From the cell containing the given text, extract its center point as [x, y] coordinate. 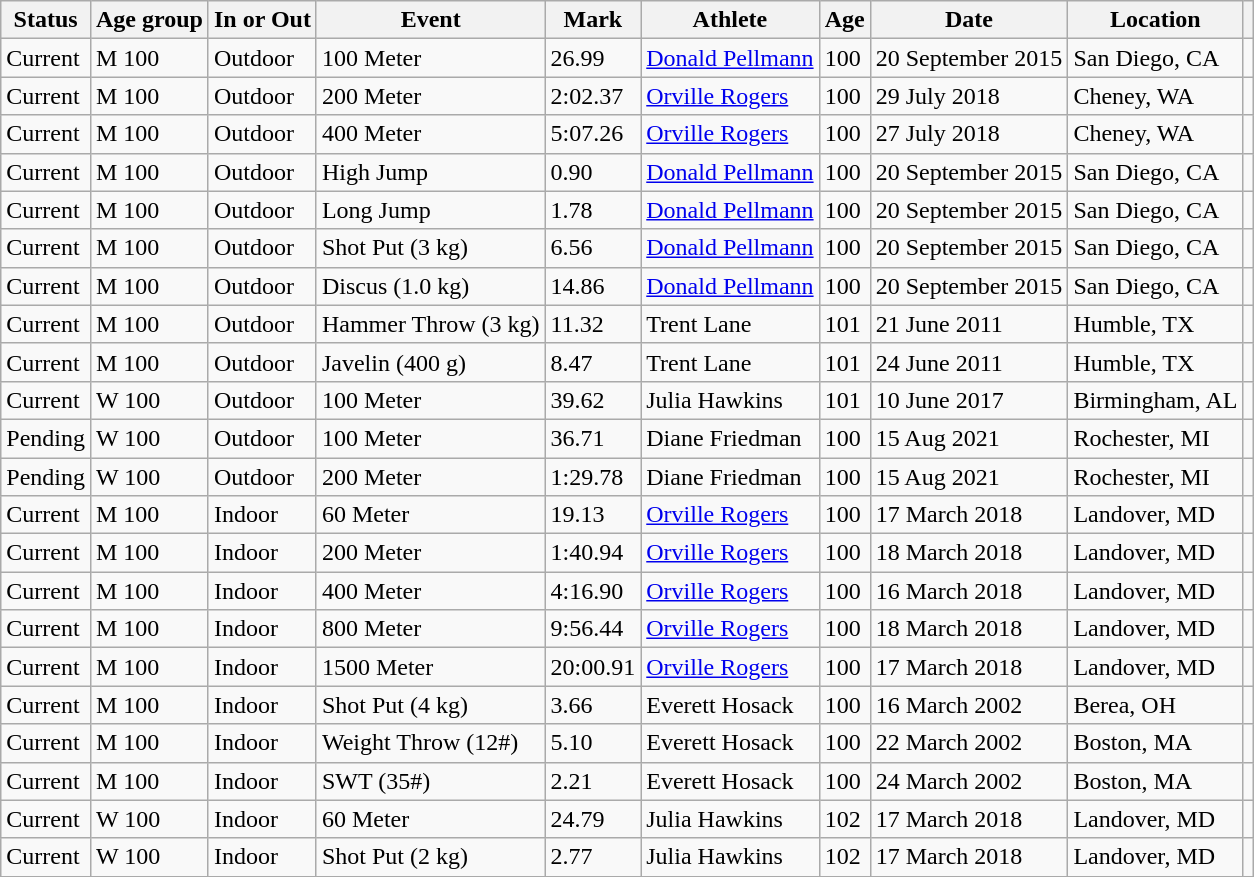
24 March 2002 [969, 781]
20:00.91 [593, 667]
Age [844, 20]
SWT (35#) [430, 781]
16 March 2002 [969, 705]
High Jump [430, 172]
5.10 [593, 743]
Shot Put (4 kg) [430, 705]
0.90 [593, 172]
21 June 2011 [969, 324]
Shot Put (3 kg) [430, 248]
6.56 [593, 248]
9:56.44 [593, 629]
11.32 [593, 324]
800 Meter [430, 629]
26.99 [593, 58]
1500 Meter [430, 667]
Event [430, 20]
2.21 [593, 781]
2.77 [593, 857]
22 March 2002 [969, 743]
Weight Throw (12#) [430, 743]
Berea, OH [1156, 705]
3.66 [593, 705]
Status [46, 20]
16 March 2018 [969, 591]
Age group [149, 20]
Date [969, 20]
Athlete [730, 20]
10 June 2017 [969, 400]
19.13 [593, 515]
Long Jump [430, 210]
Birmingham, AL [1156, 400]
8.47 [593, 362]
24.79 [593, 819]
Hammer Throw (3 kg) [430, 324]
1.78 [593, 210]
1:29.78 [593, 477]
Discus (1.0 kg) [430, 286]
36.71 [593, 438]
5:07.26 [593, 134]
14.86 [593, 286]
1:40.94 [593, 553]
Javelin (400 g) [430, 362]
4:16.90 [593, 591]
39.62 [593, 400]
Mark [593, 20]
24 June 2011 [969, 362]
27 July 2018 [969, 134]
29 July 2018 [969, 96]
Shot Put (2 kg) [430, 857]
Location [1156, 20]
2:02.37 [593, 96]
In or Out [262, 20]
